Output the (X, Y) coordinate of the center of the cell containing the given text.  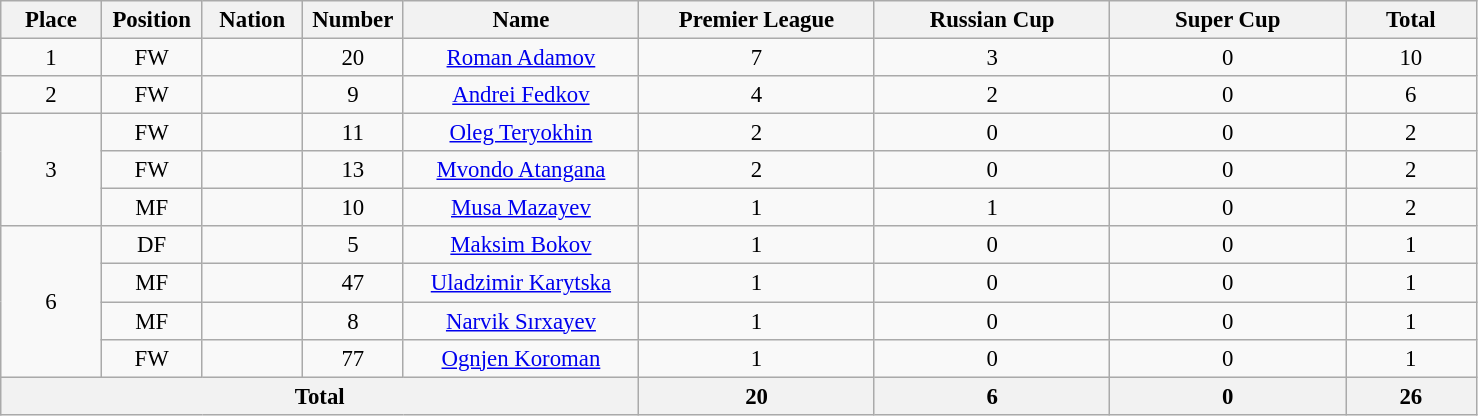
Super Cup (1228, 20)
Oleg Teryokhin (521, 133)
Mvondo Atangana (521, 170)
Premier League (757, 20)
Ognjen Koroman (521, 358)
Nation (252, 20)
4 (757, 95)
Russian Cup (992, 20)
47 (354, 283)
DF (152, 245)
77 (354, 358)
13 (354, 170)
9 (354, 95)
Maksim Bokov (521, 245)
26 (1412, 396)
Name (521, 20)
Narvik Sırxayev (521, 321)
8 (354, 321)
11 (354, 133)
Roman Adamov (521, 58)
Number (354, 20)
Position (152, 20)
7 (757, 58)
Uladzimir Karytska (521, 283)
5 (354, 245)
Place (52, 20)
Musa Mazayev (521, 208)
Andrei Fedkov (521, 95)
